Search for the cell housing the specified text and yield its [x, y] center coordinate. 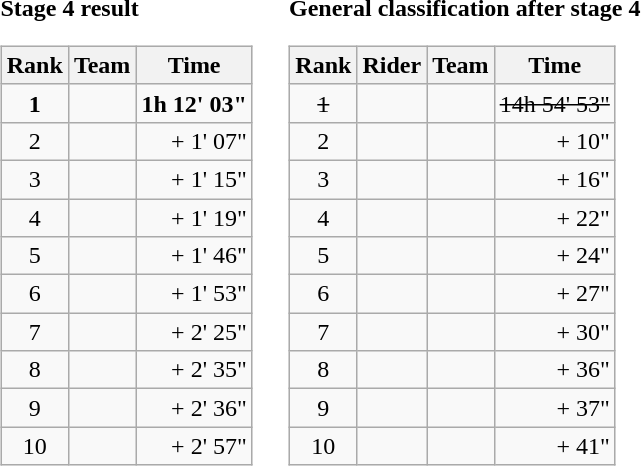
+ 41" [554, 446]
+ 1' 07" [194, 141]
+ 2' 57" [194, 446]
+ 1' 15" [194, 179]
+ 1' 19" [194, 217]
+ 2' 35" [194, 370]
+ 1' 46" [194, 256]
1h 12' 03" [194, 103]
+ 1' 53" [194, 294]
+ 10" [554, 141]
+ 36" [554, 370]
14h 54' 53" [554, 103]
Rider [392, 65]
+ 30" [554, 332]
+ 37" [554, 408]
+ 2' 25" [194, 332]
+ 2' 36" [194, 408]
+ 22" [554, 217]
+ 27" [554, 294]
+ 16" [554, 179]
+ 24" [554, 256]
